Return (X, Y) of the center of cell containing provided text 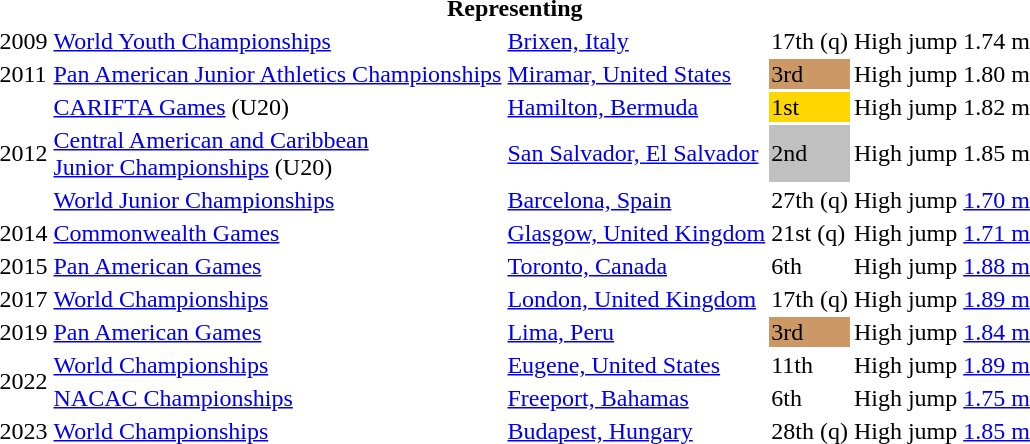
Miramar, United States (636, 74)
London, United Kingdom (636, 299)
CARIFTA Games (U20) (278, 107)
Central American and CaribbeanJunior Championships (U20) (278, 154)
NACAC Championships (278, 398)
Hamilton, Bermuda (636, 107)
21st (q) (810, 233)
27th (q) (810, 200)
Barcelona, Spain (636, 200)
Toronto, Canada (636, 266)
Eugene, United States (636, 365)
1st (810, 107)
Pan American Junior Athletics Championships (278, 74)
Lima, Peru (636, 332)
Commonwealth Games (278, 233)
Brixen, Italy (636, 41)
Glasgow, United Kingdom (636, 233)
11th (810, 365)
Freeport, Bahamas (636, 398)
San Salvador, El Salvador (636, 154)
2nd (810, 154)
World Youth Championships (278, 41)
World Junior Championships (278, 200)
